Locate the cell with the specified text and output its (X, Y) center coordinate. 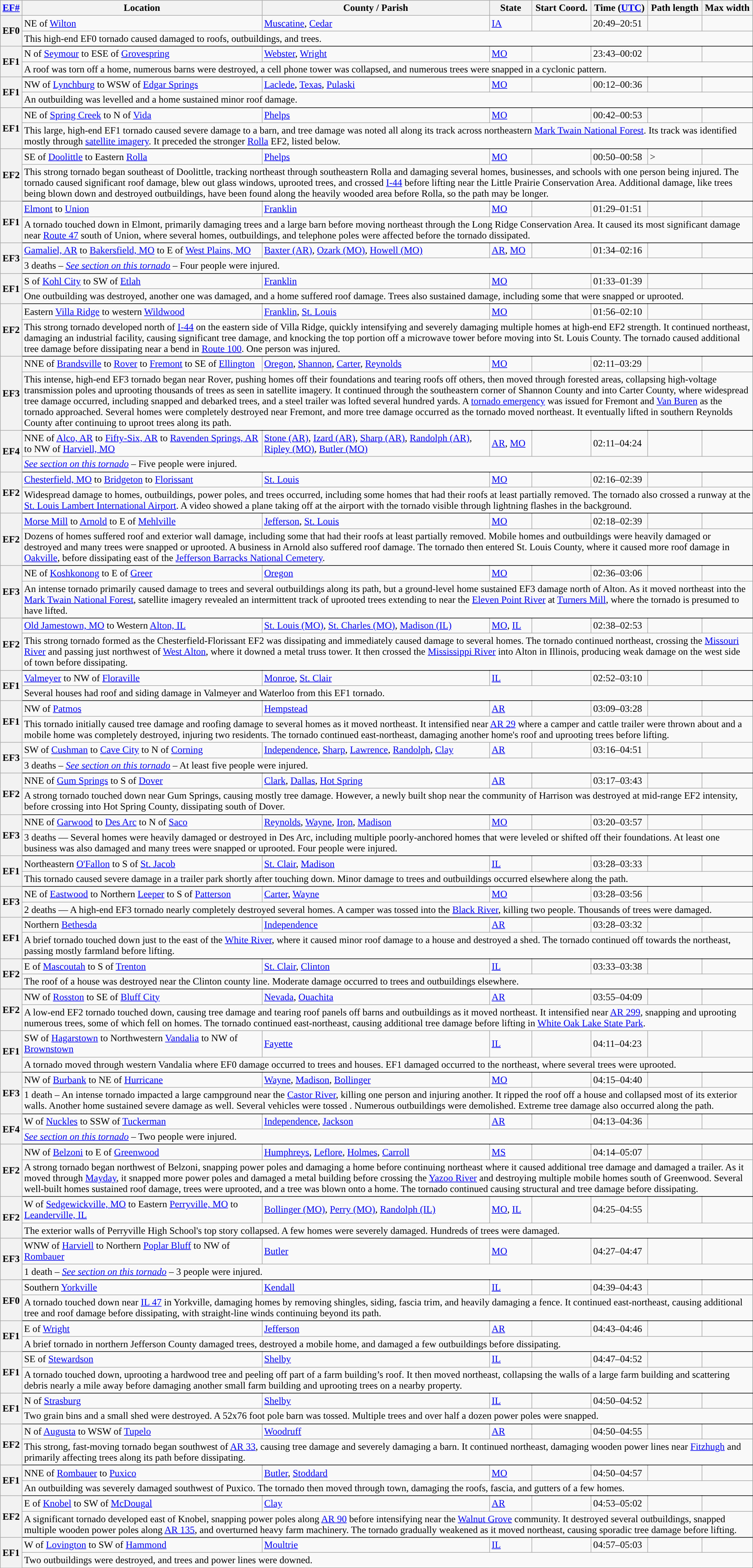
01:33–01:39 (619, 281)
Clay (376, 1503)
03:16–04:51 (619, 750)
Northern Bethesda (142, 925)
00:42–00:53 (619, 115)
Morse Mill to Arnold to E of Mehlville (142, 521)
03:17–03:43 (619, 781)
Wayne, Madison, Bollinger (376, 1080)
SW of Cushman to Cave City to N of Corning (142, 750)
A brief tornado in northern Jefferson County damaged trees, destroyed a mobile home, and damaged a few outbuildings before dissipating. (387, 1344)
An outbuilding was severely damaged southwest of Puxico. The tornado then moved through town, damaging the roofs, fascia, and gutters of a few homes. (387, 1488)
Bollinger (MO), Perry (MO), Randolph (IL) (376, 1210)
W of Lovington to SW of Hammond (142, 1545)
Woodruff (376, 1431)
N of Seymour to ESE of Grovespring (142, 54)
01:56–02:10 (619, 312)
Valmeyer to NW of Floraville (142, 678)
NW of Rosston to SE of Bluff City (142, 997)
Jefferson (376, 1329)
Oregon (376, 573)
EF# (11, 8)
04:47–04:52 (619, 1359)
E of Knobel to SW of McDougal (142, 1503)
04:43–04:46 (619, 1329)
NNE of Brandsville to Rover to Fremont to SE of Ellington (142, 364)
Start Coord. (562, 8)
NNE of Garwood to Des Arc to N of Saco (142, 822)
E of Mascoutah to S of Trenton (142, 966)
SE of Doolittle to Eastern Rolla (142, 156)
03:28–03:56 (619, 894)
Path length (675, 8)
Clark, Dallas, Hot Spring (376, 781)
01:29–01:51 (619, 209)
W of Nuckles to SSW of Tuckerman (142, 1121)
NW of Lynchburg to WSW of Edgar Springs (142, 84)
NNE of Alco, AR to Fifty-Six, AR to Ravenden Springs, AR to NW of Harviell, MO (142, 443)
NE of Spring Creek to N of Vida (142, 115)
Carter, Wayne (376, 894)
IA (511, 23)
Two grain bins and a small shed were destroyed. A 52x76 foot pole barn was tossed. Multiple trees and over half a dozen power poles were snapped. (387, 1416)
Northeastern O'Fallon to S of St. Jacob (142, 863)
Several houses had roof and siding damage in Valmeyer and Waterloo from this EF1 tornado. (387, 693)
04:15–04:40 (619, 1080)
03:33–03:38 (619, 966)
04:25–04:55 (619, 1210)
Butler (376, 1252)
Chesterfield, MO to Bridgeton to Florissant (142, 479)
Old Jamestown, MO to Western Alton, IL (142, 626)
MS (511, 1152)
03:28–03:32 (619, 925)
NE of Koshkonong to E of Greer (142, 573)
See section on this tornado – Two people were injured. (387, 1136)
WNW of Harviell to Northern Poplar Bluff to NW of Rombauer (142, 1252)
NW of Burbank to NE of Hurricane (142, 1080)
Jefferson, St. Louis (376, 521)
Butler, Stoddard (376, 1473)
04:53–05:02 (619, 1503)
04:27–04:47 (619, 1252)
03:20–03:57 (619, 822)
3 deaths – See section on this tornado – At least five people were injured. (387, 765)
Gamaliel, AR to Bakersfield, MO to E of West Plains, MO (142, 251)
NE of Eastwood to Northern Leeper to S of Patterson (142, 894)
St. Louis (376, 479)
Kendall (376, 1287)
Muscatine, Cedar (376, 23)
This high-end EF0 tornado caused damaged to roofs, outbuildings, and trees. (387, 39)
Time (UTC) (619, 8)
Independence, Sharp, Lawrence, Randolph, Clay (376, 750)
04:13–04:36 (619, 1121)
NNE of Rombauer to Puxico (142, 1473)
See section on this tornado – Five people were injured. (387, 464)
> (675, 156)
N of Augusta to WSW of Tupelo (142, 1431)
02:16–02:39 (619, 479)
A roof was torn off a home, numerous barns were destroyed, a cell phone tower was collapsed, and numerous trees were snapped in a cyclonic pattern. (387, 69)
Franklin, St. Louis (376, 312)
3 deaths – See section on this tornado – Four people were injured. (387, 266)
Nevada, Ouachita (376, 997)
County / Parish (376, 8)
01:34–02:16 (619, 251)
Eastern Villa Ridge to western Wildwood (142, 312)
Humphreys, Leflore, Holmes, Carroll (376, 1152)
04:57–05:03 (619, 1545)
Stone (AR), Izard (AR), Sharp (AR), Randolph (AR), Ripley (MO), Butler (MO) (376, 443)
St. Clair, Clinton (376, 966)
Moultrie (376, 1545)
04:50–04:57 (619, 1473)
02:11–03:29 (619, 364)
SW of Hagarstown to Northwestern Vandalia to NW of Brownstown (142, 1044)
02:11–04:24 (619, 443)
An outbuilding was levelled and a home sustained minor roof damage. (387, 100)
NNE of Gum Springs to S of Dover (142, 781)
Reynolds, Wayne, Iron, Madison (376, 822)
S of Kohl City to SW of Etlah (142, 281)
State (511, 8)
02:18–02:39 (619, 521)
NW of Belzoni to E of Greenwood (142, 1152)
St. Clair, Madison (376, 863)
04:50–04:52 (619, 1401)
Fayette (376, 1044)
Monroe, St. Clair (376, 678)
Baxter (AR), Ozark (MO), Howell (MO) (376, 251)
W of Sedgewickville, MO to Eastern Perryville, MO to Leanderville, IL (142, 1210)
Elmont to Union (142, 209)
03:09–03:28 (619, 709)
20:49–20:51 (619, 23)
The exterior walls of Perryville High School's top story collapsed. A few homes were severely damaged. Hundreds of trees were damaged. (387, 1230)
02:52–03:10 (619, 678)
Hempstead (376, 709)
04:14–05:07 (619, 1152)
Independence, Jackson (376, 1121)
23:43–00:02 (619, 54)
04:11–04:23 (619, 1044)
Location (142, 8)
03:28–03:33 (619, 863)
04:50–04:55 (619, 1431)
NW of Patmos (142, 709)
1 death – See section on this tornado – 3 people were injured. (387, 1272)
Laclede, Texas, Pulaski (376, 84)
02:38–02:53 (619, 626)
Independence (376, 925)
Southern Yorkville (142, 1287)
Two outbuildings were destroyed, and trees and power lines were downed. (387, 1560)
Webster, Wright (376, 54)
00:12–00:36 (619, 84)
The roof of a house was destroyed near the Clinton county line. Moderate damage occurred to trees and outbuildings elsewhere. (387, 982)
SE of Stewardson (142, 1359)
02:36–03:06 (619, 573)
00:50–00:58 (619, 156)
Oregon, Shannon, Carter, Reynolds (376, 364)
NE of Wilton (142, 23)
04:39–04:43 (619, 1287)
St. Louis (MO), St. Charles (MO), Madison (IL) (376, 626)
03:55–04:09 (619, 997)
Max width (727, 8)
N of Strasburg (142, 1401)
E of Wright (142, 1329)
